Capture the cell that displays the provided text and extract its [x, y] central coordinate. 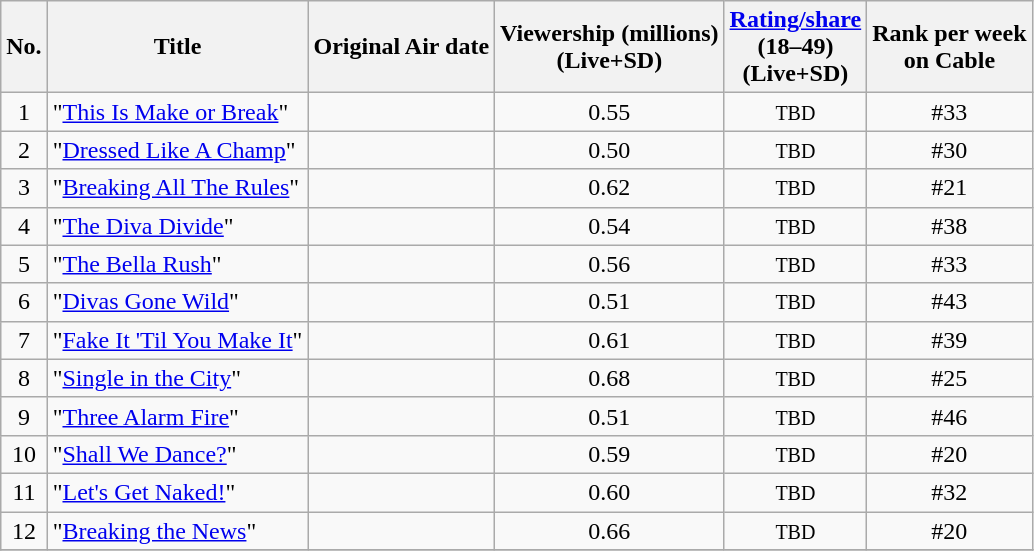
"The Bella Rush" [178, 264]
"Fake It 'Til You Make It" [178, 340]
Title [178, 47]
"Let's Get Naked!" [178, 492]
0.61 [610, 340]
7 [24, 340]
#21 [950, 188]
2 [24, 150]
0.54 [610, 226]
8 [24, 378]
"Single in the City" [178, 378]
#32 [950, 492]
Rating/share(18–49)(Live+SD) [796, 47]
"Dressed Like A Champ" [178, 150]
Viewership (millions)(Live+SD) [610, 47]
0.55 [610, 112]
"Breaking the News" [178, 531]
6 [24, 302]
#43 [950, 302]
0.60 [610, 492]
0.68 [610, 378]
"Three Alarm Fire" [178, 416]
10 [24, 454]
"Divas Gone Wild" [178, 302]
"This Is Make or Break" [178, 112]
#46 [950, 416]
"Shall We Dance?" [178, 454]
#30 [950, 150]
#25 [950, 378]
12 [24, 531]
No. [24, 47]
Rank per weekon Cable [950, 47]
9 [24, 416]
11 [24, 492]
Original Air date [402, 47]
3 [24, 188]
"Breaking All The Rules" [178, 188]
0.62 [610, 188]
4 [24, 226]
#39 [950, 340]
5 [24, 264]
0.50 [610, 150]
0.66 [610, 531]
#38 [950, 226]
0.59 [610, 454]
1 [24, 112]
0.56 [610, 264]
"The Diva Divide" [178, 226]
